Return (x, y) of the center of cell containing provided text 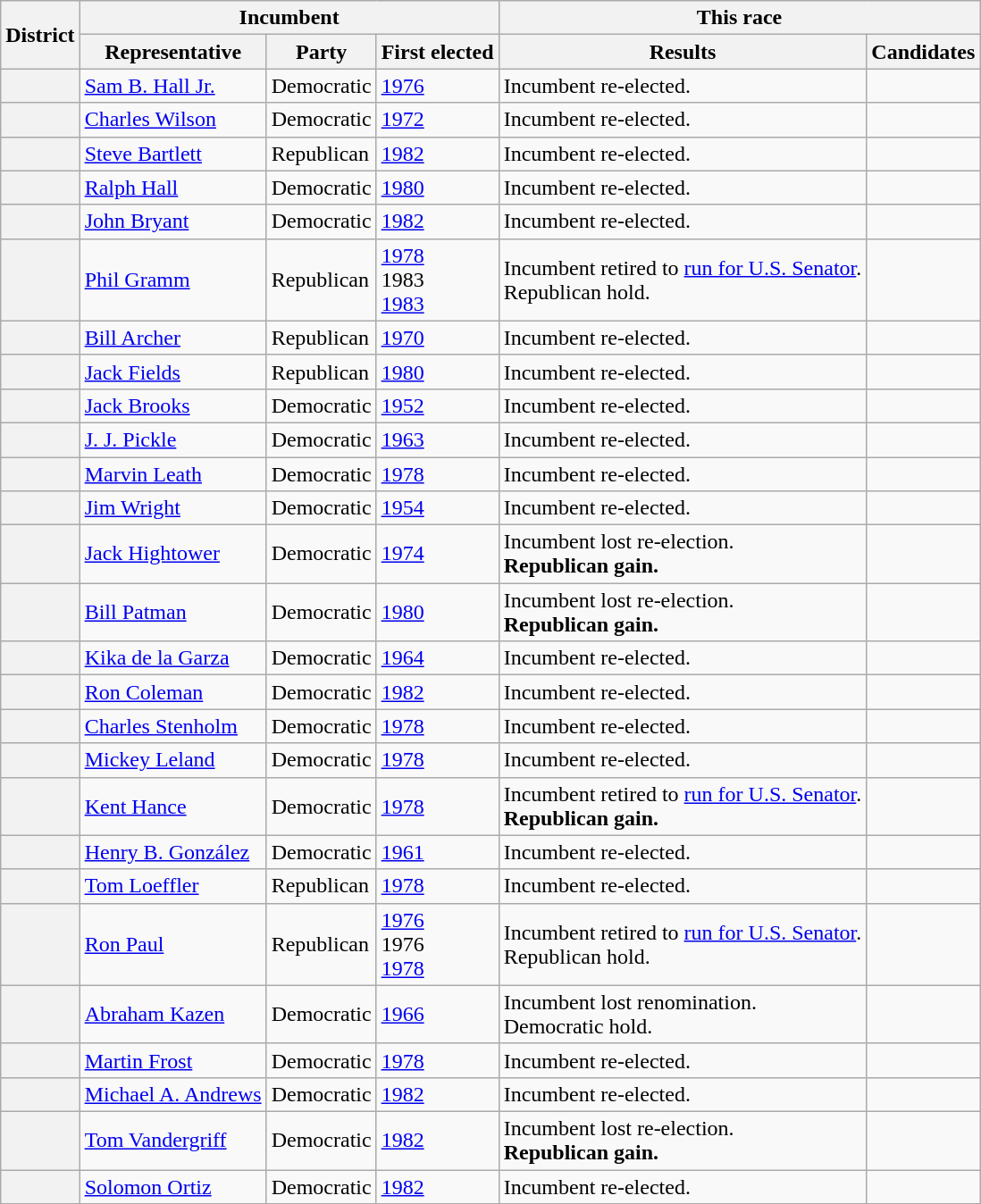
Jack Brooks (173, 406)
John Bryant (173, 222)
District (40, 35)
Abraham Kazen (173, 1015)
Sam B. Hall Jr. (173, 86)
Tom Vandergriff (173, 1140)
Solomon Ortiz (173, 1187)
First elected (438, 52)
Party (322, 52)
Henry B. González (173, 852)
Mickey Leland (173, 760)
Incumbent lost renomination.Democratic hold. (683, 1015)
Tom Loeffler (173, 886)
Steve Bartlett (173, 154)
Ron Coleman (173, 692)
Phil Gramm (173, 280)
Charles Wilson (173, 120)
1976 (438, 86)
1976 1976 1978 (438, 944)
This race (740, 18)
Kika de la Garza (173, 658)
Kent Hance (173, 806)
Results (683, 52)
1972 (438, 120)
Bill Patman (173, 613)
1961 (438, 852)
J. J. Pickle (173, 439)
19781983 1983 (438, 280)
Jack Fields (173, 372)
Michael A. Andrews (173, 1094)
1970 (438, 338)
1952 (438, 406)
Marvin Leath (173, 474)
1963 (438, 439)
Ron Paul (173, 944)
1964 (438, 658)
Bill Archer (173, 338)
Ralph Hall (173, 188)
Incumbent retired to run for U.S. Senator.Republican gain. (683, 806)
Candidates (924, 52)
Jim Wright (173, 508)
1966 (438, 1015)
Charles Stenholm (173, 726)
Representative (173, 52)
Jack Hightower (173, 554)
Incumbent (289, 18)
1954 (438, 508)
Martin Frost (173, 1060)
1974 (438, 554)
